Detect which cell encompasses the target text, then output its (X, Y) center coordinate. 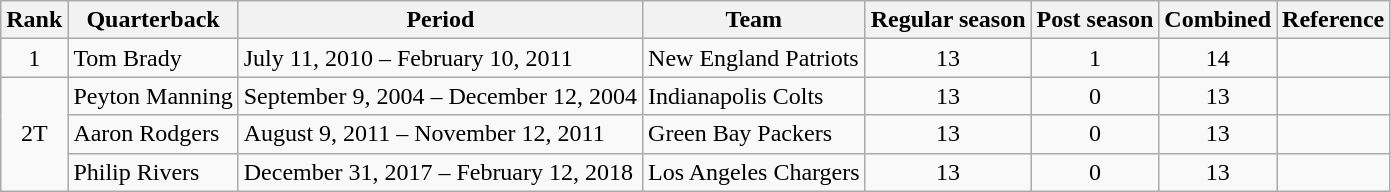
Los Angeles Chargers (754, 172)
December 31, 2017 – February 12, 2018 (440, 172)
Indianapolis Colts (754, 96)
September 9, 2004 – December 12, 2004 (440, 96)
July 11, 2010 – February 10, 2011 (440, 58)
Philip Rivers (153, 172)
Rank (34, 20)
Period (440, 20)
Combined (1218, 20)
Aaron Rodgers (153, 134)
Quarterback (153, 20)
14 (1218, 58)
Green Bay Packers (754, 134)
Peyton Manning (153, 96)
Post season (1095, 20)
2T (34, 134)
New England Patriots (754, 58)
Regular season (948, 20)
Reference (1334, 20)
Team (754, 20)
Tom Brady (153, 58)
August 9, 2011 – November 12, 2011 (440, 134)
